Determine the [x, y] coordinate at the center of the cell enclosing the given text.  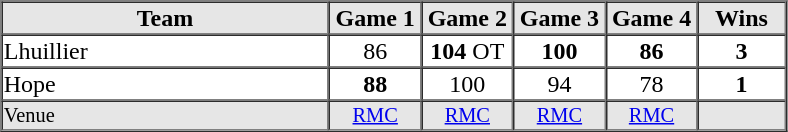
Hope [165, 84]
Game 1 [375, 18]
1 [742, 84]
104 OT [467, 50]
Lhuillier [165, 50]
Game 3 [559, 18]
Wins [742, 18]
Team [165, 18]
Game 2 [467, 18]
Venue [165, 115]
3 [742, 50]
78 [651, 84]
Game 4 [651, 18]
88 [375, 84]
94 [559, 84]
